Return the [x, y] coordinate for the center point of the cell that contains the specified text.  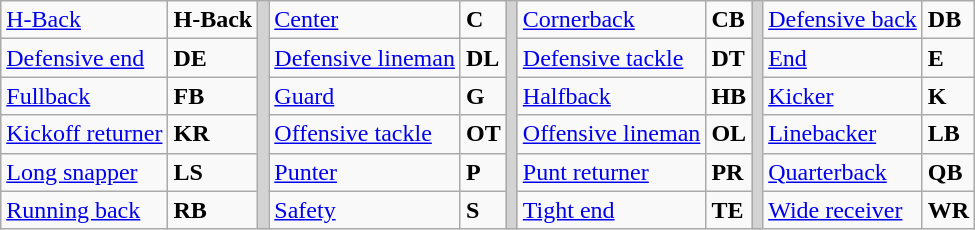
Wide receiver [843, 210]
Offensive tackle [365, 134]
S [483, 210]
Kicker [843, 96]
Cornerback [612, 20]
OT [483, 134]
Halfback [612, 96]
Defensive end [84, 58]
Fullback [84, 96]
Running back [84, 210]
CB [729, 20]
End [843, 58]
QB [948, 172]
TE [729, 210]
Center [365, 20]
G [483, 96]
DL [483, 58]
Tight end [612, 210]
Defensive tackle [612, 58]
Kickoff returner [84, 134]
P [483, 172]
FB [213, 96]
Defensive back [843, 20]
HB [729, 96]
Safety [365, 210]
Defensive lineman [365, 58]
Punter [365, 172]
LS [213, 172]
DB [948, 20]
Offensive lineman [612, 134]
RB [213, 210]
LB [948, 134]
Punt returner [612, 172]
KR [213, 134]
Long snapper [84, 172]
DT [729, 58]
PR [729, 172]
Linebacker [843, 134]
OL [729, 134]
Quarterback [843, 172]
K [948, 96]
Guard [365, 96]
E [948, 58]
WR [948, 210]
DE [213, 58]
C [483, 20]
